Detect which cell encompasses the target text, then output its (X, Y) center coordinate. 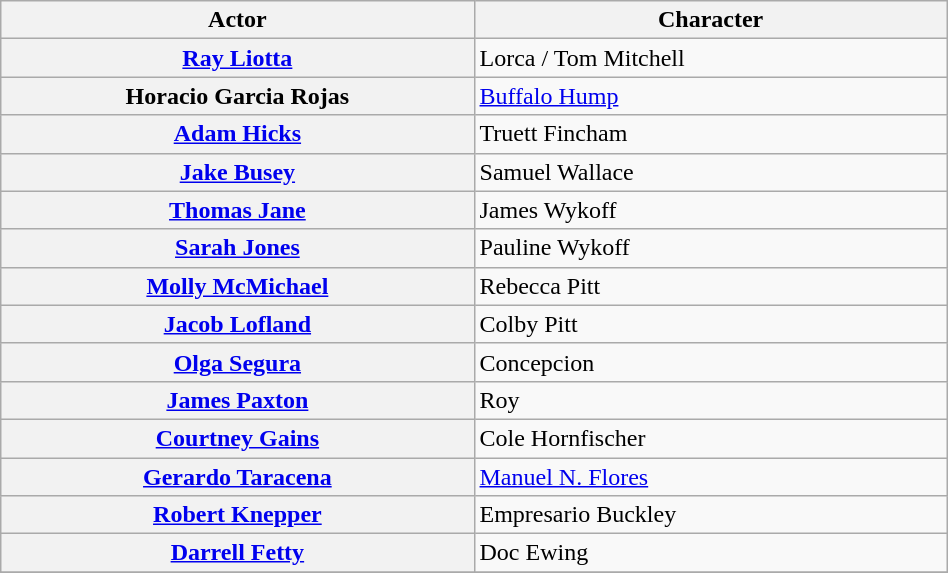
Gerardo Taracena (238, 477)
Lorca / Tom Mitchell (710, 58)
Character (710, 20)
Manuel N. Flores (710, 477)
Molly McMichael (238, 286)
Roy (710, 400)
Actor (238, 20)
Rebecca Pitt (710, 286)
James Wykoff (710, 210)
Empresario Buckley (710, 515)
Adam Hicks (238, 134)
Horacio Garcia Rojas (238, 96)
Cole Hornfischer (710, 438)
Thomas Jane (238, 210)
Pauline Wykoff (710, 248)
Truett Fincham (710, 134)
Samuel Wallace (710, 172)
Olga Segura (238, 362)
Concepcion (710, 362)
James Paxton (238, 400)
Sarah Jones (238, 248)
Colby Pitt (710, 324)
Ray Liotta (238, 58)
Jacob Lofland (238, 324)
Robert Knepper (238, 515)
Jake Busey (238, 172)
Darrell Fetty (238, 553)
Doc Ewing (710, 553)
Buffalo Hump (710, 96)
Courtney Gains (238, 438)
